Output the [X, Y] coordinate of the center of the cell containing the given text.  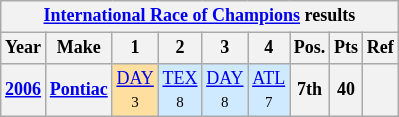
DAY8 [225, 90]
3 [225, 48]
TEX8 [180, 90]
Pts [346, 48]
ATL7 [269, 90]
2 [180, 48]
Pos. [310, 48]
International Race of Champions results [200, 16]
7th [310, 90]
1 [135, 48]
Ref [380, 48]
40 [346, 90]
2006 [24, 90]
Make [78, 48]
4 [269, 48]
DAY3 [135, 90]
Year [24, 48]
Pontiac [78, 90]
